Return [x, y] of the center of cell containing provided text 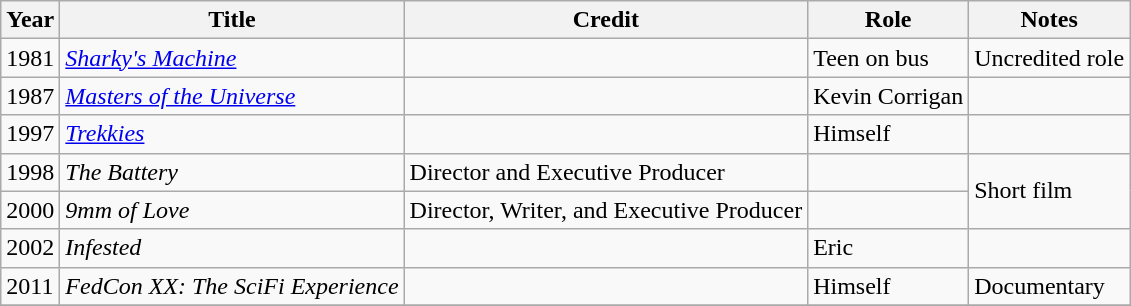
Director and Executive Producer [606, 172]
Eric [888, 248]
Notes [1050, 20]
Year [30, 20]
1998 [30, 172]
1997 [30, 134]
Director, Writer, and Executive Producer [606, 210]
The Battery [232, 172]
FedCon XX: The SciFi Experience [232, 286]
Title [232, 20]
9mm of Love [232, 210]
1987 [30, 96]
2000 [30, 210]
Role [888, 20]
Credit [606, 20]
Documentary [1050, 286]
Sharky's Machine [232, 58]
2011 [30, 286]
Masters of the Universe [232, 96]
Kevin Corrigan [888, 96]
2002 [30, 248]
Trekkies [232, 134]
Infested [232, 248]
1981 [30, 58]
Uncredited role [1050, 58]
Teen on bus [888, 58]
Short film [1050, 191]
